Determine the (x, y) coordinate at the center of the cell enclosing the given text.  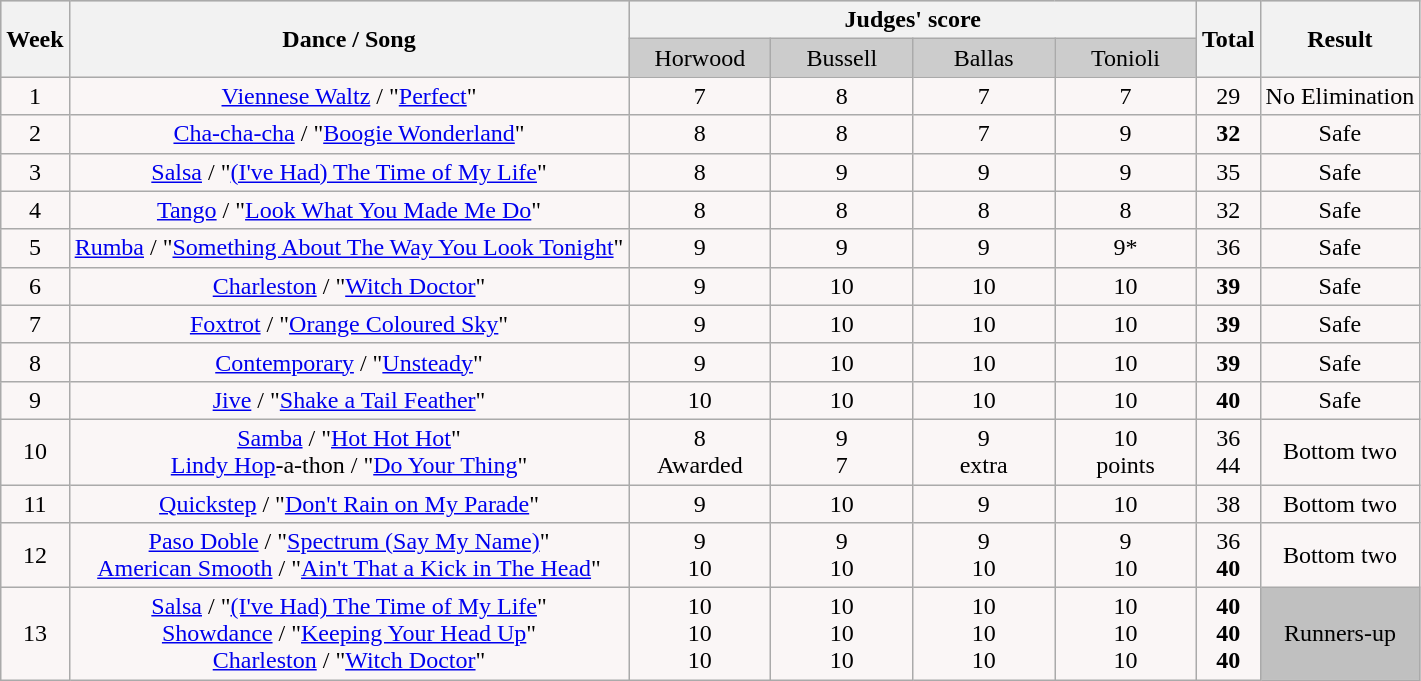
9extra (984, 452)
Runners-up (1340, 634)
Quickstep / "Don't Rain on My Parade" (349, 503)
1 (35, 96)
Rumba / "Something About The Way You Look Tonight" (349, 248)
Horwood (700, 58)
Salsa / "(I've Had) The Time of My Life"Showdance / "Keeping Your Head Up"Charleston / "Witch Doctor" (349, 634)
10points (1126, 452)
No Elimination (1340, 96)
11 (35, 503)
Contemporary / "Unsteady" (349, 362)
Charleston / "Witch Doctor" (349, 286)
Dance / Song (349, 39)
3 (35, 172)
404040 (1228, 634)
Salsa / "(I've Had) The Time of My Life" (349, 172)
8Awarded (700, 452)
5 (35, 248)
38 (1228, 503)
Bussell (842, 58)
12 (35, 556)
2 (35, 134)
9* (1126, 248)
Tango / "Look What You Made Me Do" (349, 210)
36 (1228, 248)
Tonioli (1126, 58)
Paso Doble / "Spectrum (Say My Name)"American Smooth / "Ain't That a Kick in The Head" (349, 556)
Ballas (984, 58)
Week (35, 39)
Viennese Waltz / "Perfect" (349, 96)
Result (1340, 39)
6 (35, 286)
13 (35, 634)
Jive / "Shake a Tail Feather" (349, 400)
97 (842, 452)
Cha-cha-cha / "Boogie Wonderland" (349, 134)
Total (1228, 39)
29 (1228, 96)
4 (35, 210)
Foxtrot / "Orange Coloured Sky" (349, 324)
Judges' score (913, 20)
40 (1228, 400)
3640 (1228, 556)
Samba / "Hot Hot Hot"Lindy Hop-a-thon / "Do Your Thing" (349, 452)
3644 (1228, 452)
35 (1228, 172)
